Find where the given text appears and provide that cell's center as [X, Y] coordinate. 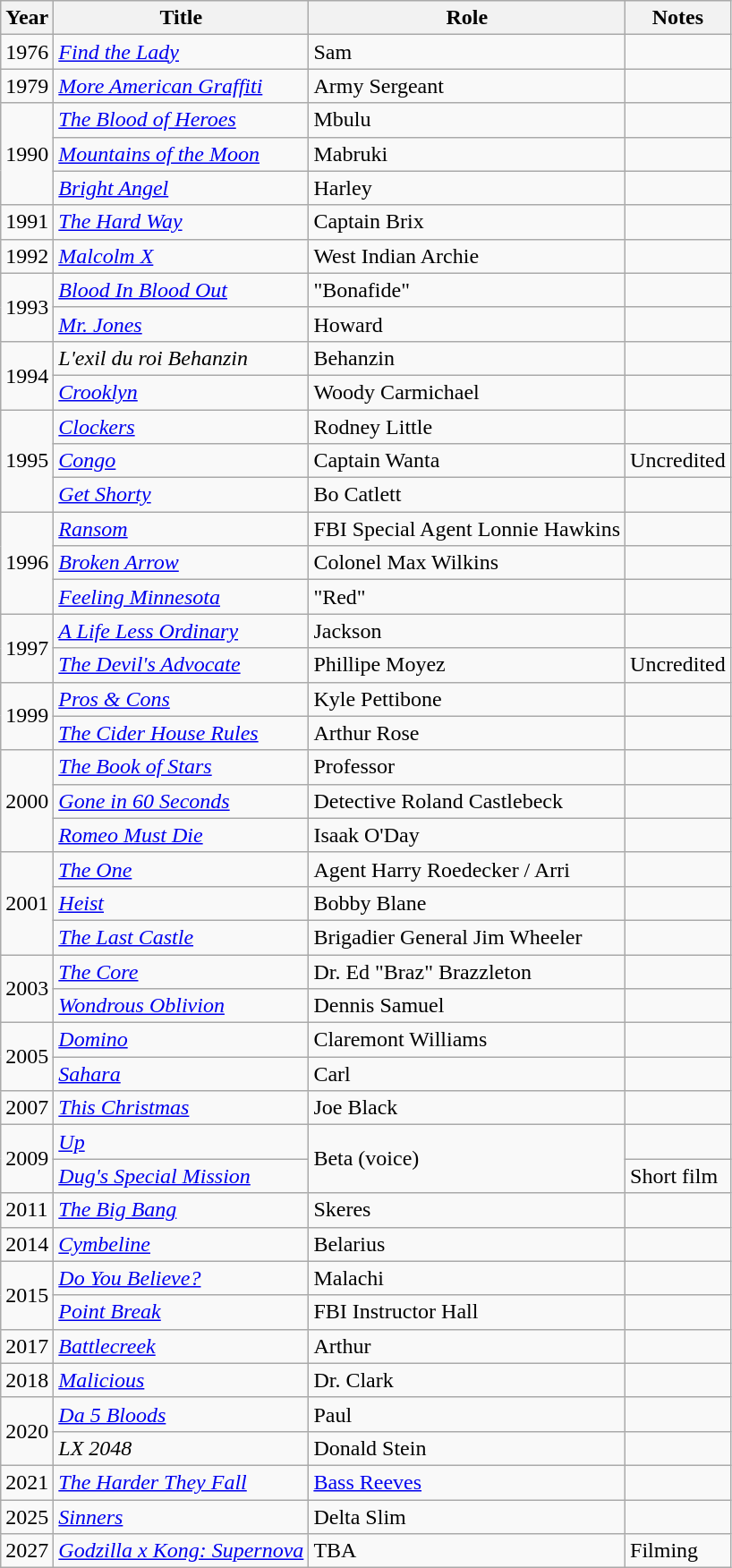
Mountains of the Moon [181, 154]
Kyle Pettibone [467, 699]
Behanzin [467, 358]
TBA [467, 1551]
Wondrous Oblivion [181, 1006]
1992 [27, 256]
A Life Less Ordinary [181, 631]
Brigadier General Jim Wheeler [467, 937]
Donald Stein [467, 1448]
2018 [27, 1380]
Congo [181, 461]
Delta Slim [467, 1517]
Belarius [467, 1244]
Blood In Blood Out [181, 290]
1993 [27, 307]
Paul [467, 1414]
Crooklyn [181, 392]
Howard [467, 324]
FBI Instructor Hall [467, 1312]
Professor [467, 767]
Short film [678, 1176]
2007 [27, 1108]
1991 [27, 222]
The Book of Stars [181, 767]
Colonel Max Wilkins [467, 563]
Filming [678, 1551]
Godzilla x Kong: Supernova [181, 1551]
Romeo Must Die [181, 835]
1997 [27, 648]
LX 2048 [181, 1448]
Skeres [467, 1210]
Carl [467, 1074]
Feeling Minnesota [181, 597]
Claremont Williams [467, 1040]
2015 [27, 1295]
Beta (voice) [467, 1159]
1976 [27, 52]
2003 [27, 988]
Battlecreek [181, 1346]
Gone in 60 Seconds [181, 801]
Captain Brix [467, 222]
Bobby Blane [467, 903]
Heist [181, 903]
Notes [678, 18]
Year [27, 18]
Bright Angel [181, 188]
Dr. Clark [467, 1380]
Mr. Jones [181, 324]
Sam [467, 52]
Arthur [467, 1346]
The Big Bang [181, 1210]
Pros & Cons [181, 699]
Da 5 Bloods [181, 1414]
Mabruki [467, 154]
Isaak O'Day [467, 835]
The Cider House Rules [181, 733]
Domino [181, 1040]
Bass Reeves [467, 1482]
Broken Arrow [181, 563]
Up [181, 1142]
Arthur Rose [467, 733]
The Devil's Advocate [181, 665]
Clockers [181, 427]
2017 [27, 1346]
Do You Believe? [181, 1278]
Malachi [467, 1278]
Sahara [181, 1074]
Agent Harry Roedecker / Arri [467, 869]
Role [467, 18]
Get Shorty [181, 495]
Dug's Special Mission [181, 1176]
Jackson [467, 631]
Malcolm X [181, 256]
Sinners [181, 1517]
Rodney Little [467, 427]
2009 [27, 1159]
2005 [27, 1057]
Army Sergeant [467, 86]
"Red" [467, 597]
Dr. Ed "Braz" Brazzleton [467, 971]
West Indian Archie [467, 256]
L'exil du roi Behanzin [181, 358]
The Blood of Heroes [181, 120]
Joe Black [467, 1108]
The Hard Way [181, 222]
Woody Carmichael [467, 392]
Captain Wanta [467, 461]
1999 [27, 716]
Ransom [181, 529]
2011 [27, 1210]
2000 [27, 801]
2021 [27, 1482]
1979 [27, 86]
1995 [27, 461]
2001 [27, 903]
Dennis Samuel [467, 1006]
Mbulu [467, 120]
1996 [27, 563]
2014 [27, 1244]
Title [181, 18]
1994 [27, 375]
The Core [181, 971]
The One [181, 869]
Point Break [181, 1312]
FBI Special Agent Lonnie Hawkins [467, 529]
2027 [27, 1551]
The Last Castle [181, 937]
1990 [27, 154]
Cymbeline [181, 1244]
The Harder They Fall [181, 1482]
2025 [27, 1517]
2020 [27, 1431]
Find the Lady [181, 52]
Harley [467, 188]
"Bonafide" [467, 290]
Phillipe Moyez [467, 665]
Malicious [181, 1380]
Bo Catlett [467, 495]
More American Graffiti [181, 86]
This Christmas [181, 1108]
Detective Roland Castlebeck [467, 801]
